Locate the cell with the specified text and output its (X, Y) center coordinate. 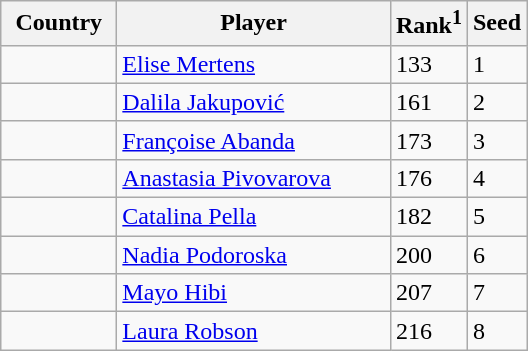
Elise Mertens (254, 64)
2 (496, 102)
7 (496, 293)
Dalila Jakupović (254, 102)
176 (428, 178)
6 (496, 255)
4 (496, 178)
Françoise Abanda (254, 140)
182 (428, 217)
Laura Robson (254, 331)
Seed (496, 24)
Catalina Pella (254, 217)
Rank1 (428, 24)
Country (59, 24)
Player (254, 24)
8 (496, 331)
Nadia Podoroska (254, 255)
133 (428, 64)
3 (496, 140)
Mayo Hibi (254, 293)
5 (496, 217)
216 (428, 331)
1 (496, 64)
161 (428, 102)
Anastasia Pivovarova (254, 178)
200 (428, 255)
207 (428, 293)
173 (428, 140)
